Search for the cell housing the specified text and yield its (X, Y) center coordinate. 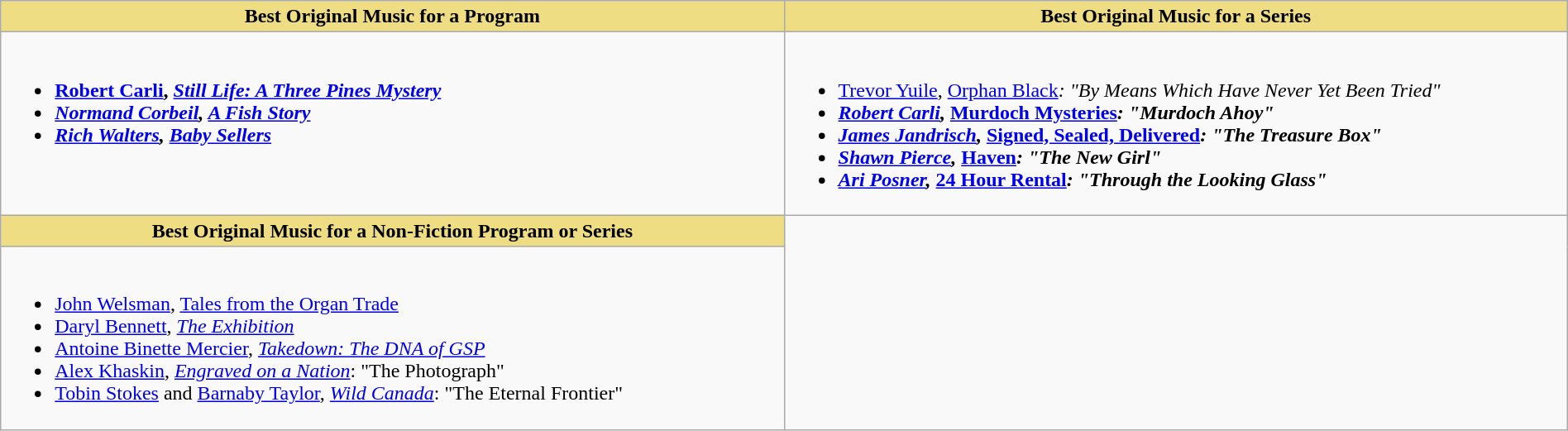
Best Original Music for a Non-Fiction Program or Series (392, 231)
Robert Carli, Still Life: A Three Pines MysteryNormand Corbeil, A Fish StoryRich Walters, Baby Sellers (392, 124)
Best Original Music for a Series (1176, 17)
Best Original Music for a Program (392, 17)
